From the cell containing the given text, extract its center point as [X, Y] coordinate. 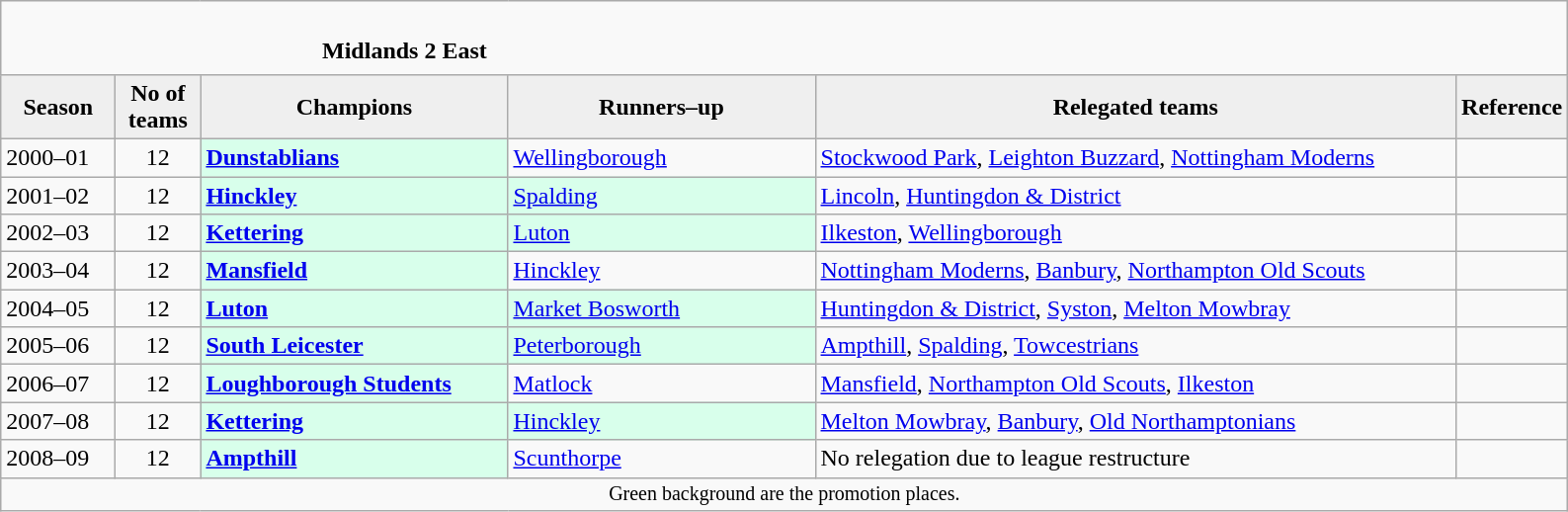
Runners–up [662, 107]
2000–01 [58, 157]
Green background are the promotion places. [784, 494]
Wellingborough [662, 157]
No of teams [158, 107]
Spalding [662, 195]
Champions [354, 107]
Ampthill [354, 459]
2005–06 [58, 346]
2001–02 [58, 195]
Matlock [662, 384]
Reference [1512, 107]
Ilkeston, Wellingborough [1136, 233]
2007–08 [58, 421]
Mansfield [354, 271]
Peterborough [662, 346]
2008–09 [58, 459]
Melton Mowbray, Banbury, Old Northamptonians [1136, 421]
Market Bosworth [662, 308]
Loughborough Students [354, 384]
Nottingham Moderns, Banbury, Northampton Old Scouts [1136, 271]
Lincoln, Huntingdon & District [1136, 195]
Huntingdon & District, Syston, Melton Mowbray [1136, 308]
South Leicester [354, 346]
Season [58, 107]
2003–04 [58, 271]
Ampthill, Spalding, Towcestrians [1136, 346]
2006–07 [58, 384]
Dunstablians [354, 157]
2002–03 [58, 233]
Scunthorpe [662, 459]
No relegation due to league restructure [1136, 459]
Relegated teams [1136, 107]
Stockwood Park, Leighton Buzzard, Nottingham Moderns [1136, 157]
2004–05 [58, 308]
Mansfield, Northampton Old Scouts, Ilkeston [1136, 384]
